Output the (X, Y) coordinate of the center of the cell containing the given text.  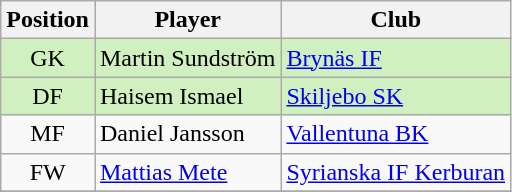
Skiljebo SK (396, 96)
Player (187, 20)
Syrianska IF Kerburan (396, 172)
Daniel Jansson (187, 134)
Haisem Ismael (187, 96)
Martin Sundström (187, 58)
Brynäs IF (396, 58)
Position (48, 20)
Vallentuna BK (396, 134)
GK (48, 58)
MF (48, 134)
FW (48, 172)
Club (396, 20)
DF (48, 96)
Mattias Mete (187, 172)
